Identify which cell holds the provided text, then report its (X, Y) central coordinate. 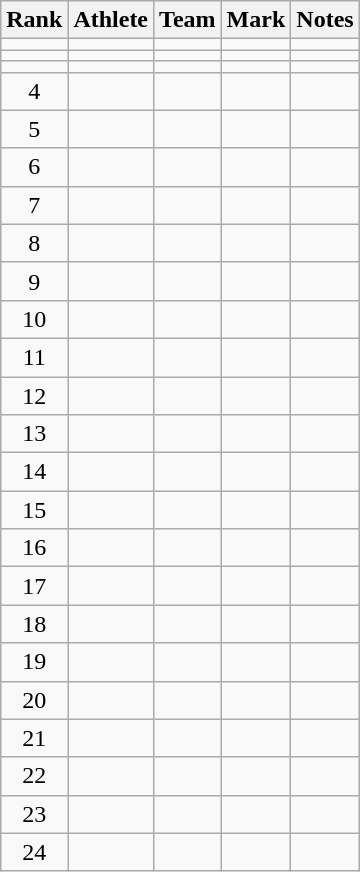
19 (34, 662)
5 (34, 129)
24 (34, 852)
9 (34, 281)
23 (34, 814)
Rank (34, 20)
14 (34, 472)
6 (34, 167)
22 (34, 776)
Team (188, 20)
18 (34, 624)
20 (34, 700)
7 (34, 205)
4 (34, 91)
13 (34, 434)
Mark (256, 20)
17 (34, 586)
Notes (325, 20)
12 (34, 395)
Athlete (111, 20)
15 (34, 510)
10 (34, 319)
8 (34, 243)
21 (34, 738)
11 (34, 357)
16 (34, 548)
